Scan for the cell matching the given text and deliver its [X, Y] coordinate at center. 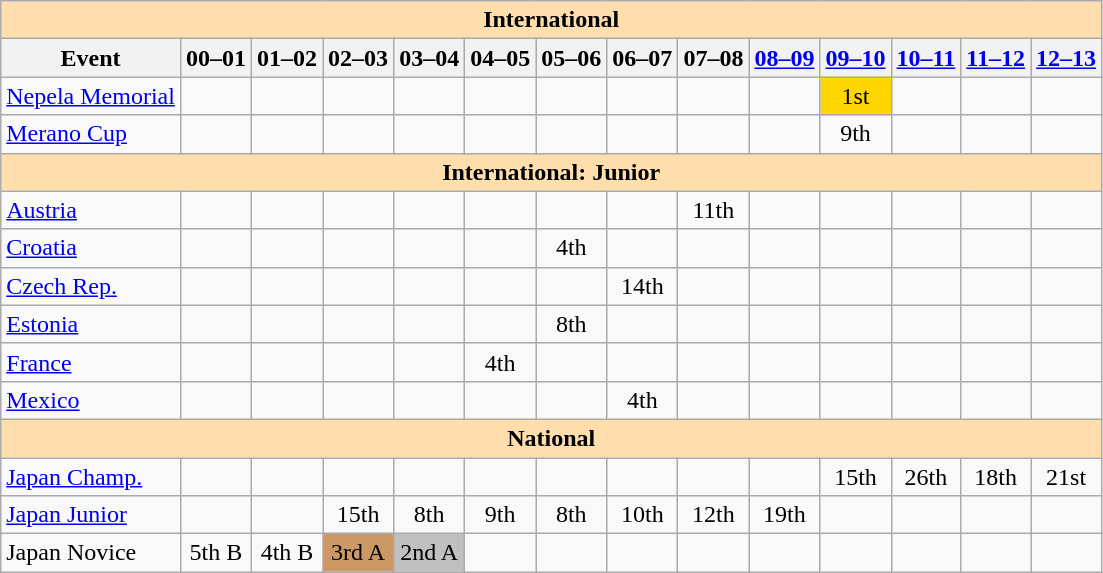
05–06 [572, 58]
11th [714, 210]
09–10 [856, 58]
26th [926, 477]
Japan Novice [91, 553]
08–09 [784, 58]
5th B [216, 553]
Croatia [91, 248]
12–13 [1066, 58]
11–12 [996, 58]
21st [1066, 477]
Estonia [91, 324]
07–08 [714, 58]
19th [784, 515]
3rd A [358, 553]
France [91, 362]
International [552, 20]
03–04 [430, 58]
Czech Rep. [91, 286]
14th [642, 286]
02–03 [358, 58]
Merano Cup [91, 134]
Nepela Memorial [91, 96]
10–11 [926, 58]
06–07 [642, 58]
01–02 [286, 58]
12th [714, 515]
Event [91, 58]
Japan Junior [91, 515]
4th B [286, 553]
1st [856, 96]
Mexico [91, 400]
04–05 [500, 58]
2nd A [430, 553]
10th [642, 515]
18th [996, 477]
Austria [91, 210]
00–01 [216, 58]
Japan Champ. [91, 477]
International: Junior [552, 172]
National [552, 438]
